Extract the [X, Y] coordinate from the center of the cell holding the provided text.  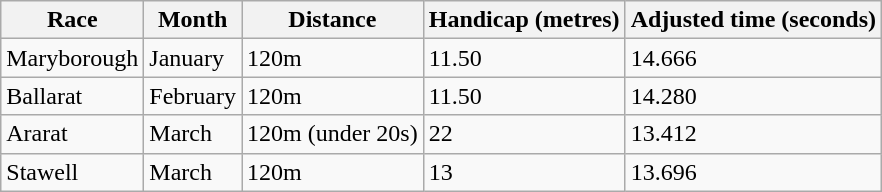
Distance [333, 20]
Ararat [72, 134]
14.280 [753, 96]
13 [524, 172]
13.696 [753, 172]
22 [524, 134]
Maryborough [72, 58]
February [193, 96]
13.412 [753, 134]
Ballarat [72, 96]
January [193, 58]
Race [72, 20]
Handicap (metres) [524, 20]
120m (under 20s) [333, 134]
Stawell [72, 172]
14.666 [753, 58]
Adjusted time (seconds) [753, 20]
Month [193, 20]
